Return [x, y] of the center of cell containing provided text 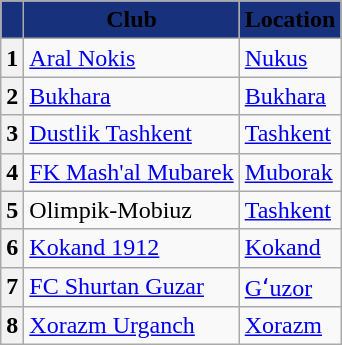
8 [12, 326]
Olimpik-Mobiuz [132, 210]
1 [12, 58]
Gʻuzor [290, 287]
Kokand 1912 [132, 248]
3 [12, 134]
Club [132, 20]
FK Mash'al Mubarek [132, 172]
4 [12, 172]
Kokand [290, 248]
Nukus [290, 58]
FC Shurtan Guzar [132, 287]
Xorazm [290, 326]
6 [12, 248]
Aral Nokis [132, 58]
Location [290, 20]
5 [12, 210]
7 [12, 287]
2 [12, 96]
Muborak [290, 172]
Xorazm Urganch [132, 326]
Dustlik Tashkent [132, 134]
